Search for the cell housing the specified text and yield its (X, Y) center coordinate. 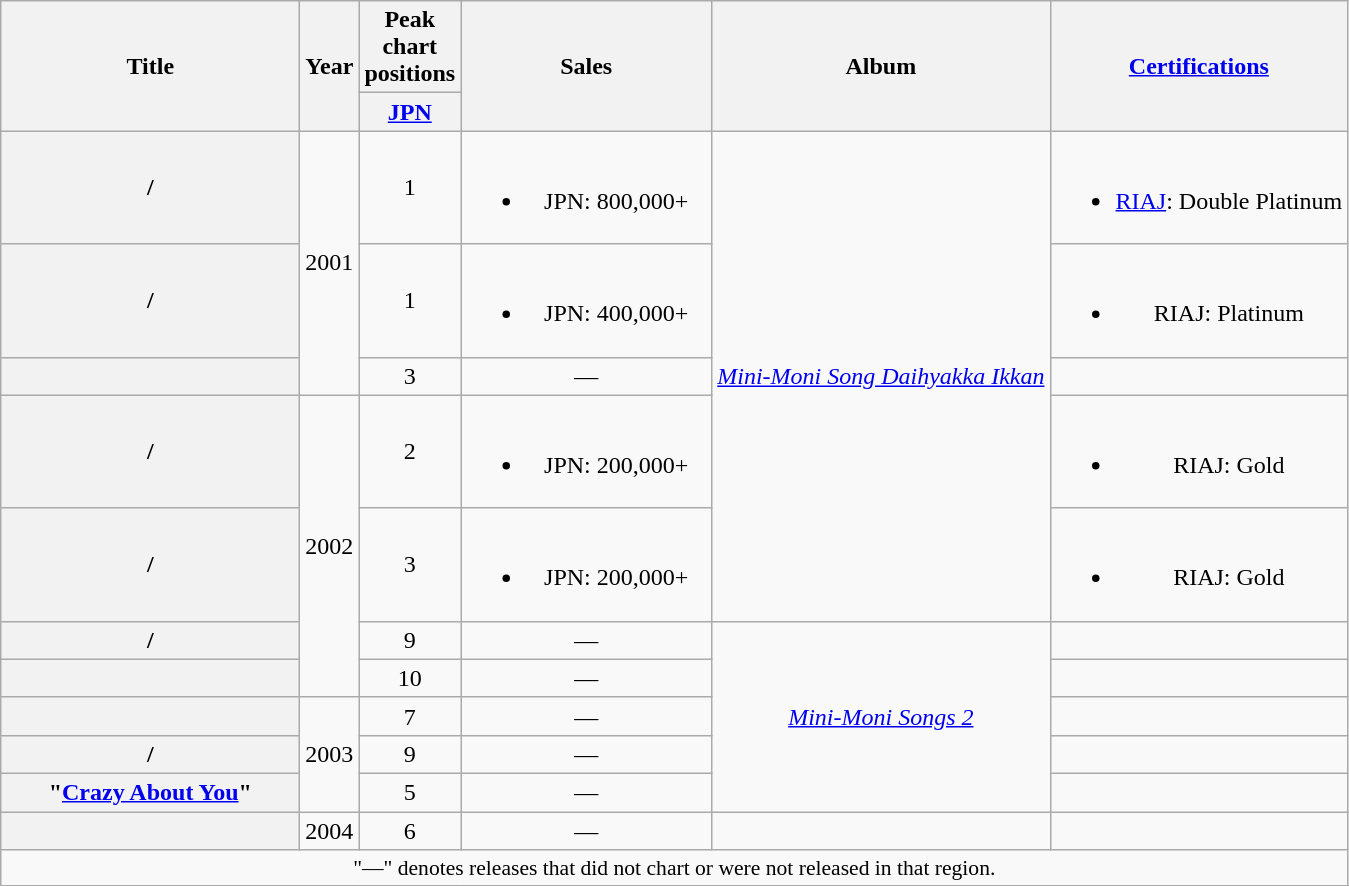
JPN (410, 112)
Certifications (1199, 66)
JPN: 800,000+ (586, 188)
"Crazy About You" (150, 792)
5 (410, 792)
2004 (330, 831)
2 (410, 452)
2002 (330, 546)
Mini-Moni Song Daihyakka Ikkan (881, 376)
Year (330, 66)
RIAJ: Platinum (1199, 300)
JPN: 400,000+ (586, 300)
Mini-Moni Songs 2 (881, 716)
10 (410, 678)
2001 (330, 263)
Title (150, 66)
"—" denotes releases that did not chart or were not released in that region. (674, 868)
6 (410, 831)
7 (410, 716)
Album (881, 66)
RIAJ: Double Platinum (1199, 188)
Sales (586, 66)
2003 (330, 754)
Peak chart positions (410, 47)
